Find where the given text appears and provide that cell's center as (x, y) coordinate. 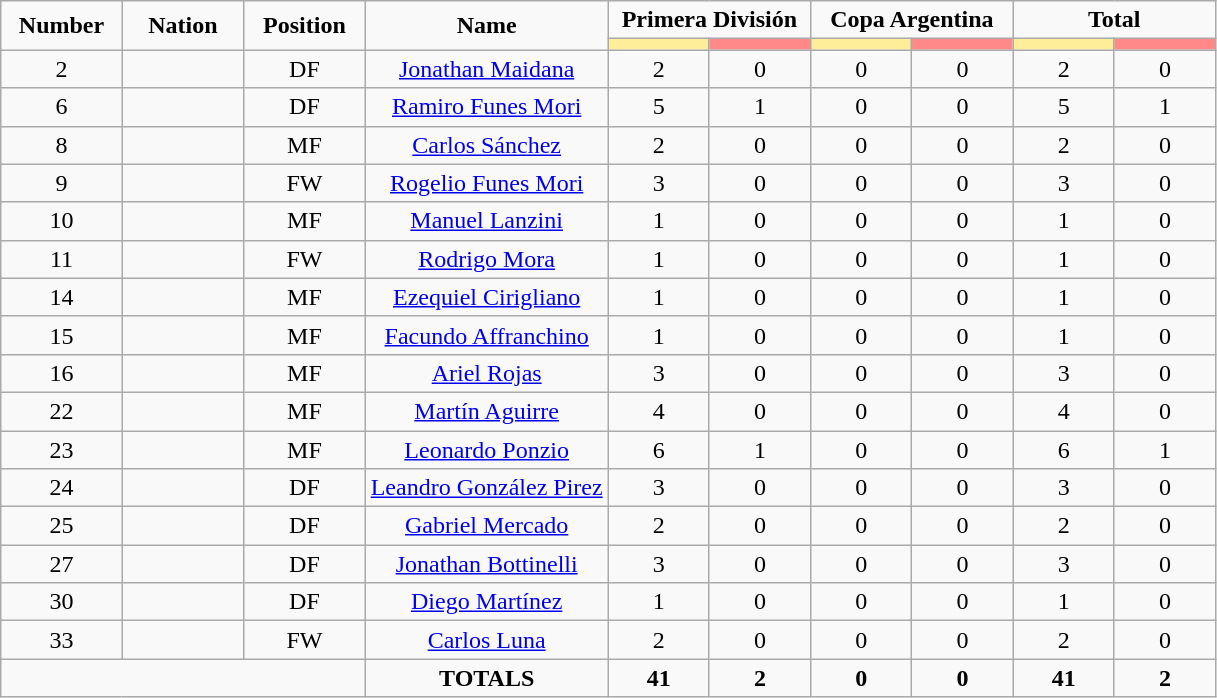
24 (62, 488)
Ezequiel Cirigliano (486, 297)
Name (486, 26)
15 (62, 335)
TOTALS (486, 678)
30 (62, 602)
Rogelio Funes Mori (486, 183)
Rodrigo Mora (486, 259)
Copa Argentina (912, 20)
Ramiro Funes Mori (486, 107)
25 (62, 526)
8 (62, 145)
23 (62, 449)
9 (62, 183)
Ariel Rojas (486, 373)
Primera División (709, 20)
11 (62, 259)
27 (62, 564)
Manuel Lanzini (486, 221)
Diego Martínez (486, 602)
Number (62, 26)
Leonardo Ponzio (486, 449)
Carlos Luna (486, 640)
Martín Aguirre (486, 411)
Position (304, 26)
22 (62, 411)
Total (1114, 20)
Carlos Sánchez (486, 145)
33 (62, 640)
Facundo Affranchino (486, 335)
Nation (182, 26)
Jonathan Maidana (486, 69)
Gabriel Mercado (486, 526)
16 (62, 373)
Leandro González Pirez (486, 488)
14 (62, 297)
Jonathan Bottinelli (486, 564)
10 (62, 221)
